Detect which cell encompasses the target text, then output its (X, Y) center coordinate. 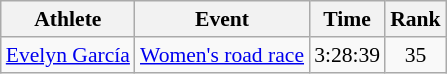
35 (416, 55)
Women's road race (222, 55)
3:28:39 (347, 55)
Time (347, 19)
Athlete (68, 19)
Evelyn García (68, 55)
Event (222, 19)
Rank (416, 19)
